Detect which cell encompasses the target text, then output its (X, Y) center coordinate. 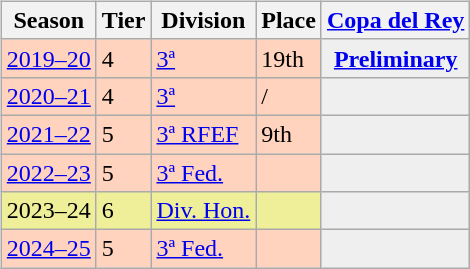
9th (289, 134)
6 (124, 211)
Place (289, 20)
2022–23 (48, 173)
2020–21 (48, 96)
Div. Hon. (204, 211)
Copa del Rey (395, 20)
19th (289, 58)
2021–22 (48, 134)
Division (204, 20)
2019–20 (48, 58)
/ (289, 96)
3ª RFEF (204, 134)
2023–24 (48, 211)
2024–25 (48, 249)
Tier (124, 20)
Preliminary (395, 58)
Season (48, 20)
